Capture the cell that displays the provided text and extract its [X, Y] central coordinate. 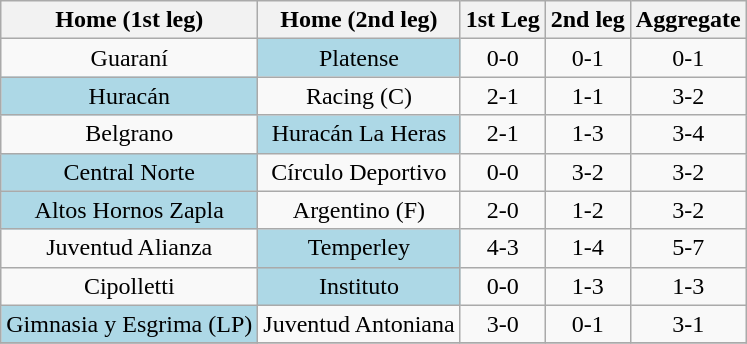
Temperley [359, 248]
2-0 [502, 210]
Belgrano [130, 134]
Círculo Deportivo [359, 172]
Racing (C) [359, 96]
Huracán [130, 96]
5-7 [688, 248]
3-1 [688, 324]
1-2 [588, 210]
Aggregate [688, 20]
Central Norte [130, 172]
1-4 [588, 248]
Huracán La Heras [359, 134]
Altos Hornos Zapla [130, 210]
Home (2nd leg) [359, 20]
Guaraní [130, 58]
Instituto [359, 286]
Juventud Antoniana [359, 324]
1-1 [588, 96]
3-4 [688, 134]
Gimnasia y Esgrima (LP) [130, 324]
Juventud Alianza [130, 248]
4-3 [502, 248]
Home (1st leg) [130, 20]
3-0 [502, 324]
Argentino (F) [359, 210]
2nd leg [588, 20]
1st Leg [502, 20]
Cipolletti [130, 286]
Platense [359, 58]
